Search for the cell housing the specified text and yield its [X, Y] center coordinate. 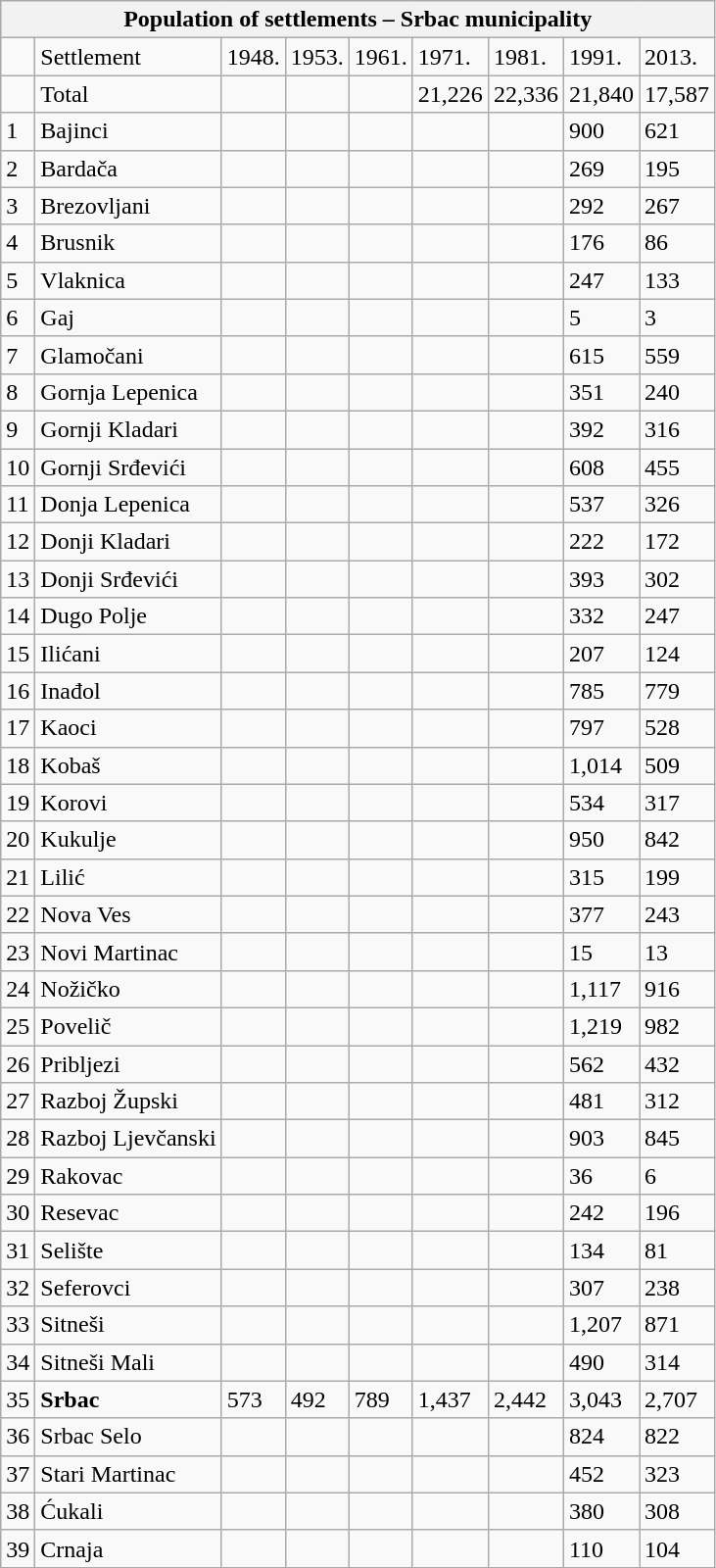
950 [601, 840]
528 [678, 728]
Gornji Srđevići [128, 467]
Stari Martinac [128, 1474]
10 [18, 467]
393 [601, 579]
Bardača [128, 169]
195 [678, 169]
133 [678, 280]
Settlement [128, 57]
332 [601, 616]
323 [678, 1474]
23 [18, 952]
Glamočani [128, 355]
903 [601, 1139]
Kaoci [128, 728]
1961. [380, 57]
2013. [678, 57]
452 [601, 1474]
104 [678, 1548]
822 [678, 1437]
573 [253, 1399]
24 [18, 989]
Rakovac [128, 1176]
21,840 [601, 94]
207 [601, 654]
871 [678, 1325]
Korovi [128, 803]
Gaj [128, 318]
842 [678, 840]
4 [18, 243]
Inađol [128, 691]
1948. [253, 57]
1953. [317, 57]
Nova Ves [128, 914]
Gornji Kladari [128, 429]
797 [601, 728]
1,014 [601, 765]
Seferovci [128, 1288]
176 [601, 243]
Razboj Ljevčanski [128, 1139]
824 [601, 1437]
269 [601, 169]
22,336 [525, 94]
481 [601, 1102]
Novi Martinac [128, 952]
3,043 [601, 1399]
2 [18, 169]
1,437 [451, 1399]
19 [18, 803]
537 [601, 505]
34 [18, 1362]
Sitneši [128, 1325]
81 [678, 1250]
1981. [525, 57]
238 [678, 1288]
Resevac [128, 1213]
Dugo Polje [128, 616]
21 [18, 877]
789 [380, 1399]
8 [18, 392]
509 [678, 765]
Selište [128, 1250]
Donji Srđevići [128, 579]
615 [601, 355]
Population of settlements – Srbac municipality [358, 20]
Ilićani [128, 654]
492 [317, 1399]
1,207 [601, 1325]
172 [678, 542]
292 [601, 206]
Bajinci [128, 131]
14 [18, 616]
Brusnik [128, 243]
16 [18, 691]
308 [678, 1511]
Ćukali [128, 1511]
Povelič [128, 1026]
432 [678, 1063]
380 [601, 1511]
Kukulje [128, 840]
21,226 [451, 94]
900 [601, 131]
243 [678, 914]
Donja Lepenica [128, 505]
377 [601, 914]
30 [18, 1213]
982 [678, 1026]
559 [678, 355]
317 [678, 803]
562 [601, 1063]
455 [678, 467]
Sitneši Mali [128, 1362]
534 [601, 803]
1991. [601, 57]
Srbac [128, 1399]
307 [601, 1288]
326 [678, 505]
314 [678, 1362]
Gornja Lepenica [128, 392]
1 [18, 131]
Nožičko [128, 989]
33 [18, 1325]
39 [18, 1548]
196 [678, 1213]
Total [128, 94]
Crnaja [128, 1548]
199 [678, 877]
86 [678, 243]
Kobaš [128, 765]
222 [601, 542]
1,219 [601, 1026]
25 [18, 1026]
779 [678, 691]
785 [601, 691]
110 [601, 1548]
916 [678, 989]
Lilić [128, 877]
1,117 [601, 989]
9 [18, 429]
17,587 [678, 94]
621 [678, 131]
20 [18, 840]
240 [678, 392]
312 [678, 1102]
18 [18, 765]
490 [601, 1362]
392 [601, 429]
845 [678, 1139]
31 [18, 1250]
37 [18, 1474]
267 [678, 206]
608 [601, 467]
134 [601, 1250]
38 [18, 1511]
Donji Kladari [128, 542]
2,707 [678, 1399]
7 [18, 355]
1971. [451, 57]
316 [678, 429]
124 [678, 654]
35 [18, 1399]
Brezovljani [128, 206]
302 [678, 579]
351 [601, 392]
17 [18, 728]
Srbac Selo [128, 1437]
32 [18, 1288]
29 [18, 1176]
28 [18, 1139]
26 [18, 1063]
Razboj Župski [128, 1102]
315 [601, 877]
11 [18, 505]
27 [18, 1102]
242 [601, 1213]
2,442 [525, 1399]
22 [18, 914]
Pribljezi [128, 1063]
Vlaknica [128, 280]
12 [18, 542]
